Pinpoint the cell where the given text exists, returning its [X, Y] midpoint coordinate. 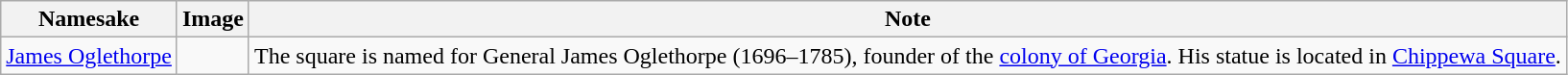
Namesake [89, 19]
The square is named for General James Oglethorpe (1696–1785), founder of the colony of Georgia. His statue is located in Chippewa Square. [908, 56]
James Oglethorpe [89, 56]
Note [908, 19]
Image [213, 19]
